Provide the (x, y) coordinate of the cell's center where the given text is located.  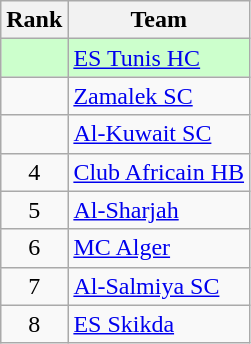
8 (34, 324)
6 (34, 248)
4 (34, 172)
Team (159, 20)
5 (34, 210)
Al-Sharjah (159, 210)
Al-Salmiya SC (159, 286)
MC Alger (159, 248)
Al-Kuwait SC (159, 134)
Zamalek SC (159, 96)
7 (34, 286)
ES Tunis HC (159, 58)
ES Skikda (159, 324)
Rank (34, 20)
Club Africain HB (159, 172)
